Provide the (X, Y) coordinate of the cell's center where the given text is located.  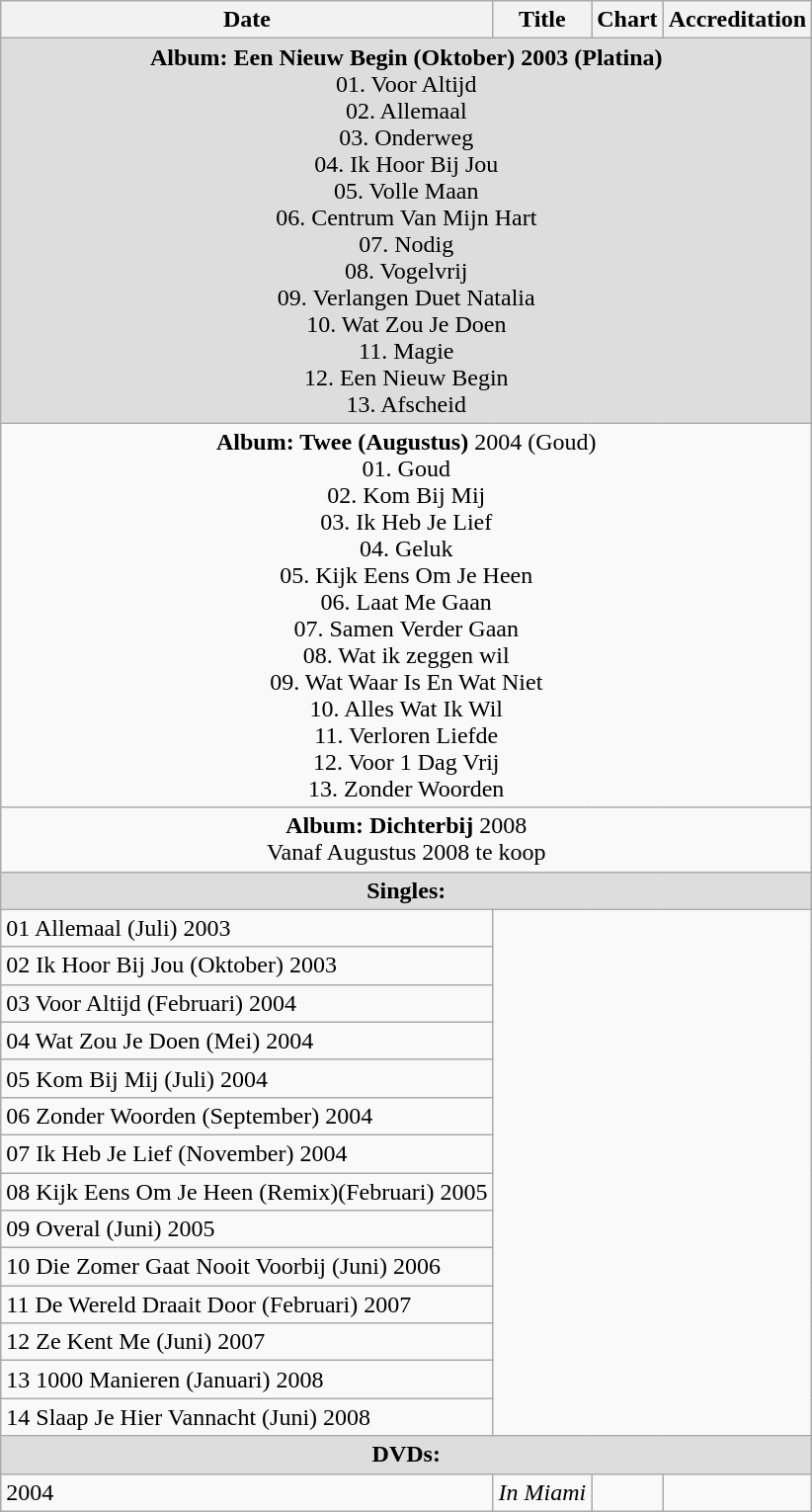
14 Slaap Je Hier Vannacht (Juni) 2008 (247, 1417)
In Miami (542, 1492)
01 Allemaal (Juli) 2003 (247, 928)
08 Kijk Eens Om Je Heen (Remix)(Februari) 2005 (247, 1191)
Album: Dichterbij 2008Vanaf Augustus 2008 te koop (407, 840)
07 Ik Heb Je Lief (November) 2004 (247, 1153)
03 Voor Altijd (Februari) 2004 (247, 1003)
2004 (247, 1492)
09 Overal (Juni) 2005 (247, 1229)
05 Kom Bij Mij (Juli) 2004 (247, 1078)
Accreditation (737, 20)
12 Ze Kent Me (Juni) 2007 (247, 1342)
02 Ik Hoor Bij Jou (Oktober) 2003 (247, 966)
DVDs: (407, 1455)
13 1000 Manieren (Januari) 2008 (247, 1380)
11 De Wereld Draait Door (Februari) 2007 (247, 1304)
04 Wat Zou Je Doen (Mei) 2004 (247, 1041)
Date (247, 20)
06 Zonder Woorden (September) 2004 (247, 1116)
Chart (627, 20)
Title (542, 20)
10 Die Zomer Gaat Nooit Voorbij (Juni) 2006 (247, 1267)
Singles: (407, 890)
